Find where the given text appears and provide that cell's center as (X, Y) coordinate. 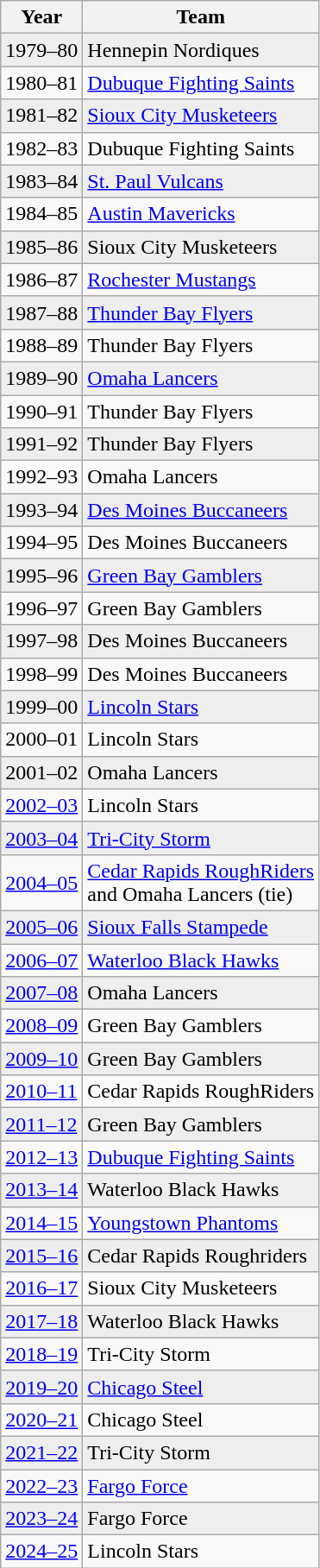
2014–15 (41, 1223)
1990–91 (41, 412)
1983–84 (41, 181)
1997–98 (41, 641)
1998–99 (41, 674)
2006–07 (41, 960)
1981–82 (41, 116)
Cedar Rapids Roughriders (201, 1256)
Austin Mavericks (201, 214)
1991–92 (41, 444)
2001–02 (41, 772)
1993–94 (41, 510)
1982–83 (41, 148)
1984–85 (41, 214)
2005–06 (41, 927)
1989–90 (41, 378)
2000–01 (41, 740)
2009–10 (41, 1059)
2016–17 (41, 1288)
2019–20 (41, 1387)
Sioux Falls Stampede (201, 927)
Team (201, 17)
1994–95 (41, 543)
1985–86 (41, 247)
Rochester Mustangs (201, 280)
2010–11 (41, 1092)
St. Paul Vulcans (201, 181)
2011–12 (41, 1124)
1979–80 (41, 50)
1980–81 (41, 83)
1988–89 (41, 345)
Cedar Rapids RoughRiders (201, 1092)
Hennepin Nordiques (201, 50)
Youngstown Phantoms (201, 1223)
2013–14 (41, 1190)
Year (41, 17)
2002–03 (41, 805)
2024–25 (41, 1552)
2012–13 (41, 1157)
1987–88 (41, 312)
1995–96 (41, 576)
1986–87 (41, 280)
2008–09 (41, 1026)
2023–24 (41, 1519)
2020–21 (41, 1420)
2004–05 (41, 882)
2003–04 (41, 838)
1999–00 (41, 707)
2007–08 (41, 993)
1996–97 (41, 608)
2021–22 (41, 1452)
2022–23 (41, 1485)
2017–18 (41, 1321)
1992–93 (41, 477)
2015–16 (41, 1256)
Cedar Rapids RoughRiders and Omaha Lancers (tie) (201, 882)
2018–19 (41, 1354)
